Return the (X, Y) coordinate for the center point of the cell that contains the specified text.  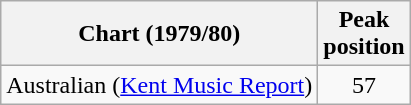
Australian (Kent Music Report) (160, 85)
Peakposition (364, 34)
Chart (1979/80) (160, 34)
57 (364, 85)
